Extract the [X, Y] coordinate from the center of the cell holding the provided text.  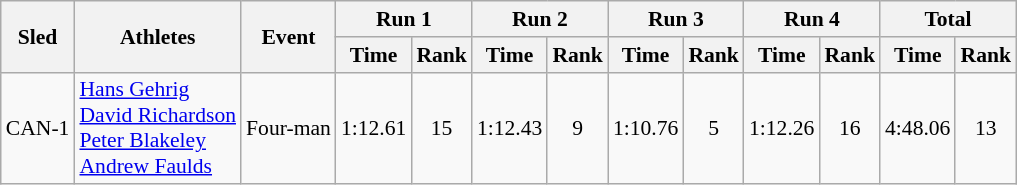
Event [288, 36]
15 [442, 128]
CAN-1 [38, 128]
Athletes [158, 36]
1:12.26 [782, 128]
Hans GehrigDavid RichardsonPeter BlakeleyAndrew Faulds [158, 128]
Sled [38, 36]
5 [714, 128]
1:12.43 [510, 128]
1:12.61 [374, 128]
13 [986, 128]
9 [578, 128]
Run 1 [404, 19]
4:48.06 [918, 128]
1:10.76 [646, 128]
Four-man [288, 128]
Run 4 [812, 19]
16 [850, 128]
Run 3 [676, 19]
Total [948, 19]
Run 2 [540, 19]
